Determine the (X, Y) coordinate at the center of the cell enclosing the given text.  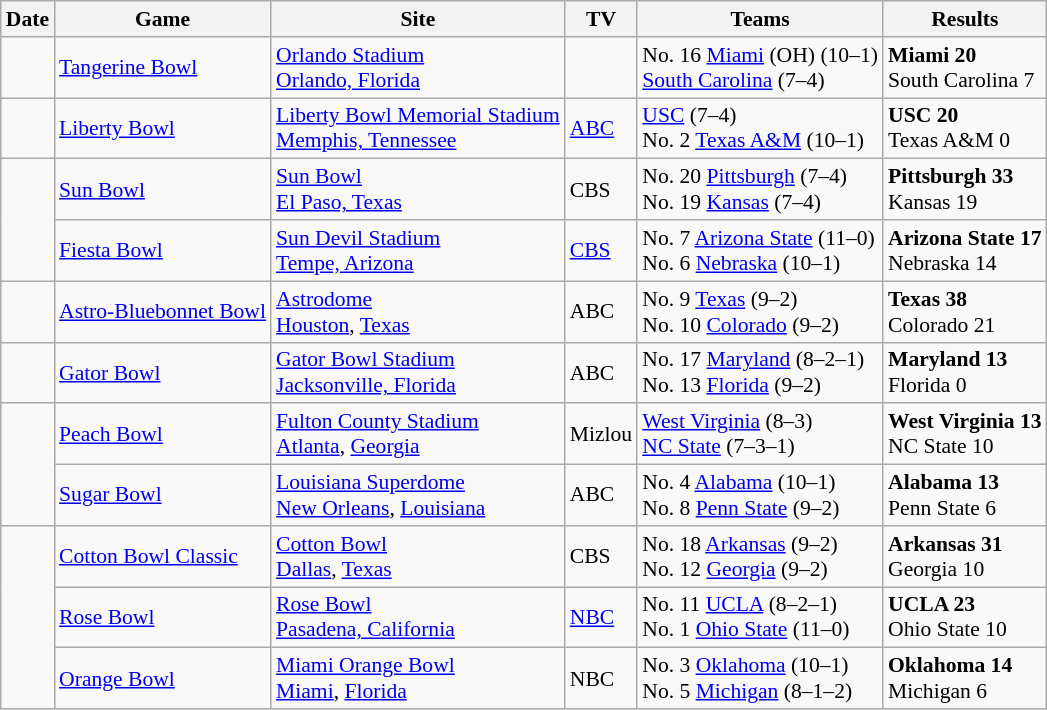
Date (28, 19)
Maryland 13Florida 0 (965, 372)
Peach Bowl (162, 434)
Rose Bowl (162, 618)
Liberty Bowl (162, 128)
Rose BowlPasadena, California (418, 618)
Texas 38Colorado 21 (965, 312)
UCLA 23Ohio State 10 (965, 618)
Site (418, 19)
USC (7–4)No. 2 Texas A&M (10–1) (760, 128)
Miami 20South Carolina 7 (965, 68)
No. 17 Maryland (8–2–1)No. 13 Florida (9–2) (760, 372)
USC 20Texas A&M 0 (965, 128)
Gator Bowl (162, 372)
Oklahoma 14Michigan 6 (965, 678)
Louisiana SuperdomeNew Orleans, Louisiana (418, 496)
Sun BowlEl Paso, Texas (418, 190)
No. 4 Alabama (10–1)No. 8 Penn State (9–2) (760, 496)
Arizona State 17Nebraska 14 (965, 250)
Sun Bowl (162, 190)
Sun Devil StadiumTempe, Arizona (418, 250)
Results (965, 19)
Astro-Bluebonnet Bowl (162, 312)
West Virginia (8–3)NC State (7–3–1) (760, 434)
Fiesta Bowl (162, 250)
Tangerine Bowl (162, 68)
Cotton Bowl Classic (162, 556)
Orlando StadiumOrlando, Florida (418, 68)
Cotton BowlDallas, Texas (418, 556)
No. 16 Miami (OH) (10–1)South Carolina (7–4) (760, 68)
No. 3 Oklahoma (10–1)No. 5 Michigan (8–1–2) (760, 678)
No. 9 Texas (9–2)No. 10 Colorado (9–2) (760, 312)
Arkansas 31Georgia 10 (965, 556)
Orange Bowl (162, 678)
Game (162, 19)
Sugar Bowl (162, 496)
Teams (760, 19)
No. 7 Arizona State (11–0)No. 6 Nebraska (10–1) (760, 250)
TV (601, 19)
Pittsburgh 33Kansas 19 (965, 190)
Mizlou (601, 434)
No. 11 UCLA (8–2–1)No. 1 Ohio State (11–0) (760, 618)
Liberty Bowl Memorial StadiumMemphis, Tennessee (418, 128)
Gator Bowl StadiumJacksonville, Florida (418, 372)
West Virginia 13NC State 10 (965, 434)
AstrodomeHouston, Texas (418, 312)
No. 20 Pittsburgh (7–4)No. 19 Kansas (7–4) (760, 190)
Alabama 13Penn State 6 (965, 496)
Fulton County StadiumAtlanta, Georgia (418, 434)
No. 18 Arkansas (9–2)No. 12 Georgia (9–2) (760, 556)
Miami Orange BowlMiami, Florida (418, 678)
